Search for the cell housing the specified text and yield its [x, y] center coordinate. 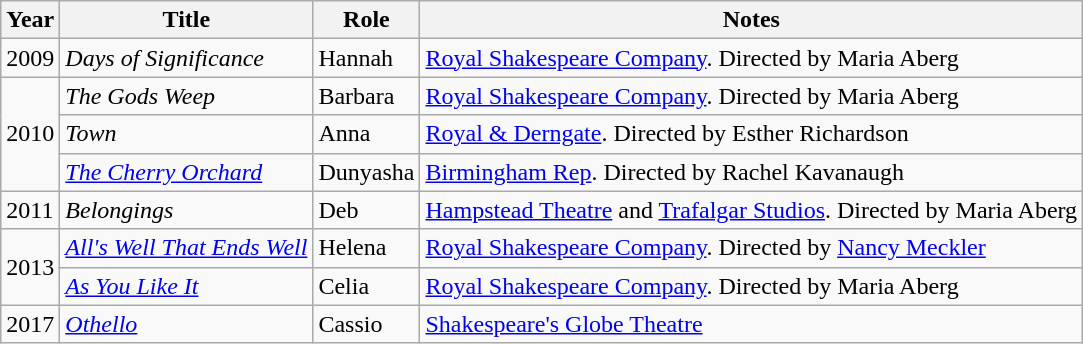
Royal & Derngate. Directed by Esther Richardson [752, 134]
Belongings [186, 210]
2013 [30, 267]
2010 [30, 134]
Deb [366, 210]
Role [366, 20]
Birmingham Rep. Directed by Rachel Kavanaugh [752, 172]
Notes [752, 20]
Dunyasha [366, 172]
2017 [30, 324]
All's Well That Ends Well [186, 248]
Helena [366, 248]
Hannah [366, 58]
Year [30, 20]
Town [186, 134]
As You Like It [186, 286]
Royal Shakespeare Company. Directed by Nancy Meckler [752, 248]
Barbara [366, 96]
The Cherry Orchard [186, 172]
Othello [186, 324]
2011 [30, 210]
Days of Significance [186, 58]
2009 [30, 58]
Title [186, 20]
Cassio [366, 324]
Anna [366, 134]
The Gods Weep [186, 96]
Hampstead Theatre and Trafalgar Studios. Directed by Maria Aberg [752, 210]
Celia [366, 286]
Shakespeare's Globe Theatre [752, 324]
